Capture the cell that displays the provided text and extract its (x, y) central coordinate. 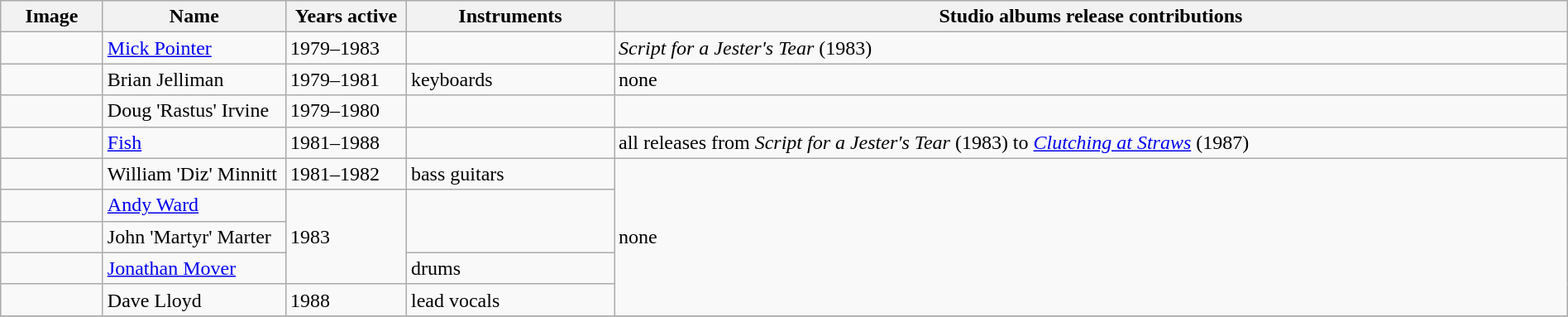
Doug 'Rastus' Irvine (194, 111)
1979–1983 (346, 48)
lead vocals (509, 300)
Fish (194, 142)
1983 (346, 237)
Andy Ward (194, 205)
drums (509, 268)
keyboards (509, 79)
bass guitars (509, 174)
1988 (346, 300)
Dave Lloyd (194, 300)
1979–1980 (346, 111)
all releases from Script for a Jester's Tear (1983) to Clutching at Straws (1987) (1090, 142)
Jonathan Mover (194, 268)
William 'Diz' Minnitt (194, 174)
Script for a Jester's Tear (1983) (1090, 48)
Instruments (509, 17)
Brian Jelliman (194, 79)
Studio albums release contributions (1090, 17)
1981–1988 (346, 142)
Image (52, 17)
1981–1982 (346, 174)
1979–1981 (346, 79)
John 'Martyr' Marter (194, 237)
Name (194, 17)
Years active (346, 17)
Mick Pointer (194, 48)
